Extract the [x, y] coordinate from the center of the cell holding the provided text.  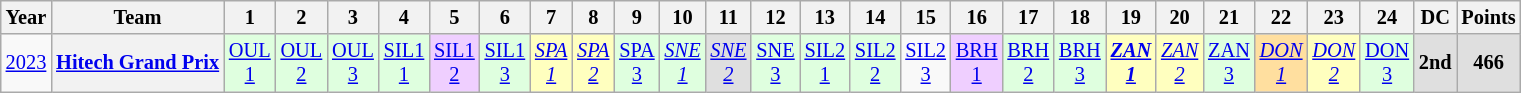
2 [302, 17]
ZAN2 [1180, 63]
SPA2 [593, 63]
23 [1334, 17]
SIL21 [825, 63]
6 [505, 17]
DON2 [1334, 63]
5 [454, 17]
ZAN3 [1229, 63]
SPA3 [636, 63]
22 [1282, 17]
1 [250, 17]
SIL11 [404, 63]
Team [138, 17]
OUL1 [250, 63]
ZAN1 [1131, 63]
21 [1229, 17]
Hitech Grand Prix [138, 63]
14 [875, 17]
SPA1 [551, 63]
466 [1488, 63]
19 [1131, 17]
2nd [1436, 63]
15 [925, 17]
7 [551, 17]
18 [1080, 17]
Points [1488, 17]
SIL13 [505, 63]
DON1 [1282, 63]
3 [353, 17]
16 [977, 17]
17 [1028, 17]
4 [404, 17]
12 [775, 17]
24 [1387, 17]
DON3 [1387, 63]
SNE1 [683, 63]
20 [1180, 17]
OUL3 [353, 63]
SIL22 [875, 63]
Year [26, 17]
13 [825, 17]
SNE2 [728, 63]
10 [683, 17]
2023 [26, 63]
SIL23 [925, 63]
BRH2 [1028, 63]
OUL2 [302, 63]
BRH1 [977, 63]
SIL12 [454, 63]
9 [636, 17]
8 [593, 17]
SNE3 [775, 63]
DC [1436, 17]
11 [728, 17]
BRH3 [1080, 63]
